Identify which cell holds the provided text, then report its (x, y) central coordinate. 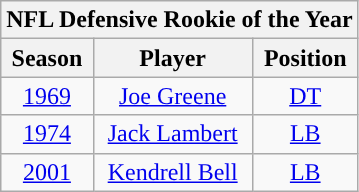
Season (47, 58)
Player (172, 58)
Kendrell Bell (172, 172)
Joe Greene (172, 96)
DT (305, 96)
NFL Defensive Rookie of the Year (180, 20)
2001 (47, 172)
1969 (47, 96)
Jack Lambert (172, 134)
1974 (47, 134)
Position (305, 58)
